Return (x, y) of the center of cell containing provided text 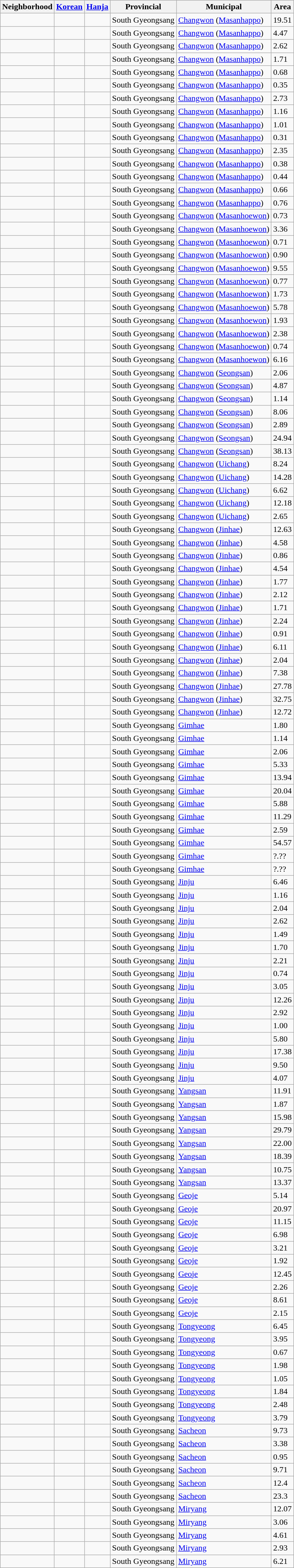
38.13 (282, 451)
20.97 (282, 1208)
27.78 (282, 686)
9.71 (282, 1470)
2.92 (282, 1013)
0.35 (282, 85)
3.36 (282, 229)
1.70 (282, 947)
0.86 (282, 555)
5.33 (282, 764)
6.98 (282, 1235)
12.72 (282, 712)
4.07 (282, 1078)
1.05 (282, 1378)
0.90 (282, 255)
0.77 (282, 281)
2.15 (282, 1313)
23.3 (282, 1496)
Neighborhood (27, 7)
8.24 (282, 464)
1.73 (282, 294)
9.50 (282, 1065)
19.51 (282, 20)
2.59 (282, 830)
6.21 (282, 1561)
2.26 (282, 1287)
1.01 (282, 124)
3.38 (282, 1444)
8.06 (282, 412)
22.00 (282, 1143)
3.05 (282, 986)
1.77 (282, 582)
5.88 (282, 804)
7.38 (282, 673)
6.16 (282, 359)
14.28 (282, 477)
0.73 (282, 216)
12.4 (282, 1483)
3.95 (282, 1339)
12.45 (282, 1274)
12.07 (282, 1509)
2.35 (282, 150)
0.76 (282, 203)
4.87 (282, 386)
13.37 (282, 1182)
1.84 (282, 1391)
0.44 (282, 177)
1.80 (282, 725)
4.61 (282, 1535)
0.91 (282, 634)
17.38 (282, 1052)
8.61 (282, 1300)
29.79 (282, 1130)
32.75 (282, 699)
0.66 (282, 190)
11.15 (282, 1222)
2.65 (282, 516)
6.46 (282, 882)
2.89 (282, 425)
Hanja (97, 7)
24.94 (282, 438)
2.38 (282, 333)
4.58 (282, 542)
4.47 (282, 33)
3.06 (282, 1522)
0.67 (282, 1352)
4.54 (282, 568)
1.98 (282, 1365)
2.48 (282, 1404)
1.87 (282, 1104)
2.12 (282, 595)
6.11 (282, 647)
10.75 (282, 1169)
3.21 (282, 1248)
1.93 (282, 320)
12.26 (282, 1000)
5.14 (282, 1195)
Korean (70, 7)
6.62 (282, 490)
15.98 (282, 1117)
5.78 (282, 307)
2.24 (282, 621)
1.92 (282, 1261)
0.95 (282, 1457)
Municipal (224, 7)
0.38 (282, 164)
18.39 (282, 1156)
20.04 (282, 790)
11.29 (282, 817)
11.91 (282, 1091)
0.31 (282, 137)
2.21 (282, 960)
2.73 (282, 98)
9.73 (282, 1431)
12.63 (282, 529)
9.55 (282, 268)
0.71 (282, 242)
0.68 (282, 72)
12.18 (282, 503)
2.93 (282, 1548)
6.45 (282, 1326)
13.94 (282, 777)
1.00 (282, 1026)
54.57 (282, 843)
5.80 (282, 1039)
3.79 (282, 1418)
Provincial (143, 7)
1.49 (282, 934)
Area (282, 7)
